For the text-containing cell, return its midpoint in (X, Y) coordinate format. 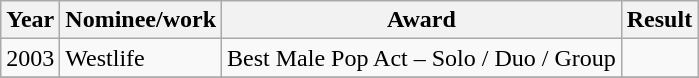
Award (422, 20)
Westlife (141, 58)
Result (659, 20)
Nominee/work (141, 20)
Year (30, 20)
Best Male Pop Act – Solo / Duo / Group (422, 58)
2003 (30, 58)
